Return (x, y) of the center of cell containing provided text 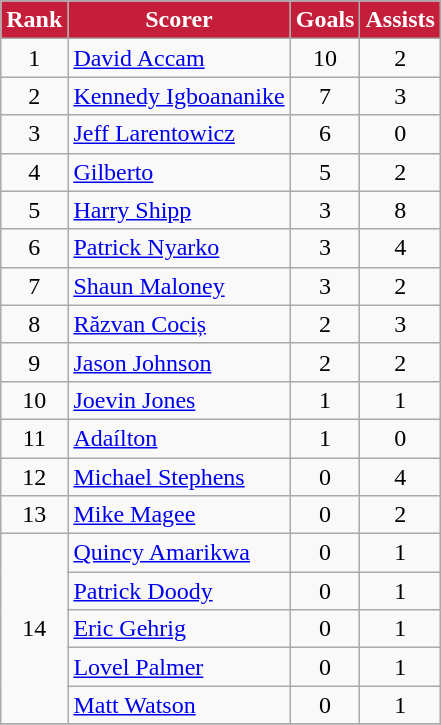
Gilberto (179, 172)
Matt Watson (179, 705)
Scorer (179, 20)
Patrick Doody (179, 591)
Michael Stephens (179, 477)
Patrick Nyarko (179, 248)
Kennedy Igboananike (179, 96)
Shaun Maloney (179, 286)
Assists (400, 20)
Mike Magee (179, 515)
Jason Johnson (179, 362)
9 (34, 362)
Eric Gehrig (179, 629)
Goals (325, 20)
11 (34, 438)
Adaílton (179, 438)
Răzvan Cociș (179, 324)
Rank (34, 20)
12 (34, 477)
Harry Shipp (179, 210)
13 (34, 515)
Quincy Amarikwa (179, 553)
14 (34, 629)
Jeff Larentowicz (179, 134)
Joevin Jones (179, 400)
David Accam (179, 58)
Lovel Palmer (179, 667)
